Identify which cell holds the provided text, then report its (X, Y) central coordinate. 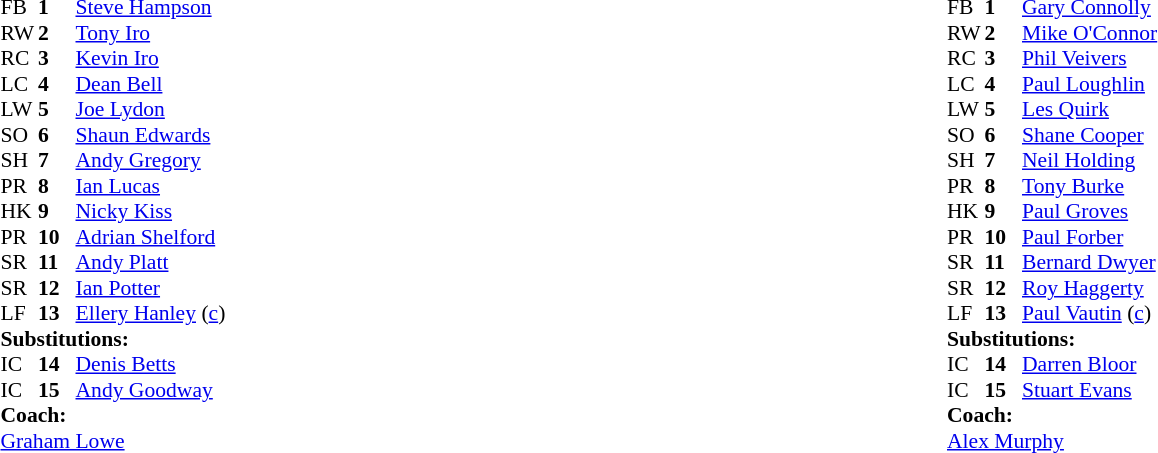
Bernard Dwyer (1090, 263)
Ian Lucas (151, 186)
Kevin Iro (151, 59)
Andy Gregory (151, 161)
Denis Betts (151, 365)
Shaun Edwards (151, 135)
Neil Holding (1090, 161)
Phil Veivers (1090, 59)
Roy Haggerty (1090, 288)
Shane Cooper (1090, 135)
Tony Burke (1090, 186)
Paul Vautin (c) (1090, 313)
Nicky Kiss (151, 211)
Ellery Hanley (c) (151, 313)
Joe Lydon (151, 109)
Ian Potter (151, 288)
Les Quirk (1090, 109)
Darren Bloor (1090, 365)
Paul Loughlin (1090, 84)
Stuart Evans (1090, 390)
Adrian Shelford (151, 237)
Andy Platt (151, 263)
Dean Bell (151, 84)
Andy Goodway (151, 390)
Mike O'Connor (1090, 33)
Tony Iro (151, 33)
Paul Groves (1090, 211)
Paul Forber (1090, 237)
